Return the (X, Y) coordinate for the center point of the cell that contains the specified text.  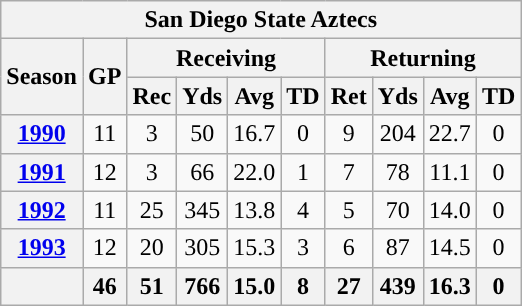
Returning (423, 58)
4 (303, 210)
50 (202, 134)
345 (202, 210)
439 (398, 286)
8 (303, 286)
Ret (348, 96)
305 (202, 248)
78 (398, 172)
1992 (42, 210)
Season (42, 77)
5 (348, 210)
1 (303, 172)
Rec (152, 96)
15.0 (254, 286)
22.0 (254, 172)
16.7 (254, 134)
766 (202, 286)
6 (348, 248)
51 (152, 286)
11.1 (450, 172)
14.0 (450, 210)
87 (398, 248)
16.3 (450, 286)
1993 (42, 248)
27 (348, 286)
204 (398, 134)
25 (152, 210)
Receiving (226, 58)
70 (398, 210)
14.5 (450, 248)
46 (104, 286)
20 (152, 248)
9 (348, 134)
GP (104, 77)
22.7 (450, 134)
13.8 (254, 210)
15.3 (254, 248)
1990 (42, 134)
7 (348, 172)
66 (202, 172)
San Diego State Aztecs (261, 20)
1991 (42, 172)
